Output the [X, Y] coordinate of the center of the cell containing the given text.  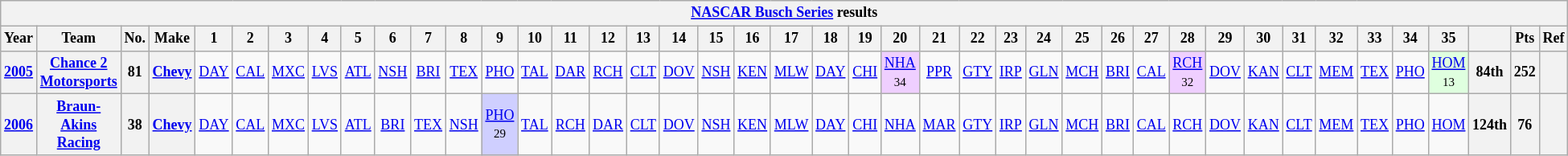
17 [791, 39]
6 [392, 39]
24 [1044, 39]
Team [79, 39]
38 [135, 125]
12 [608, 39]
81 [135, 72]
4 [325, 39]
2006 [19, 125]
Year [19, 39]
8 [463, 39]
MAR [939, 125]
HOM13 [1449, 72]
16 [753, 39]
25 [1082, 39]
27 [1151, 39]
RCH32 [1188, 72]
23 [1012, 39]
13 [643, 39]
Ref [1554, 39]
32 [1336, 39]
5 [358, 39]
NHA [900, 125]
No. [135, 39]
28 [1188, 39]
20 [900, 39]
26 [1118, 39]
3 [289, 39]
10 [535, 39]
7 [429, 39]
9 [500, 39]
21 [939, 39]
2005 [19, 72]
Make [172, 39]
252 [1525, 72]
30 [1263, 39]
22 [978, 39]
HOM [1449, 125]
Pts [1525, 39]
18 [831, 39]
PPR [939, 72]
84th [1490, 72]
76 [1525, 125]
15 [716, 39]
34 [1410, 39]
35 [1449, 39]
33 [1375, 39]
11 [571, 39]
124th [1490, 125]
31 [1299, 39]
PHO29 [500, 125]
NASCAR Busch Series results [785, 13]
1 [214, 39]
29 [1225, 39]
14 [679, 39]
19 [865, 39]
2 [251, 39]
NHA34 [900, 72]
Braun-Akins Racing [79, 125]
Chance 2 Motorsports [79, 72]
